Detect which cell encompasses the target text, then output its [x, y] center coordinate. 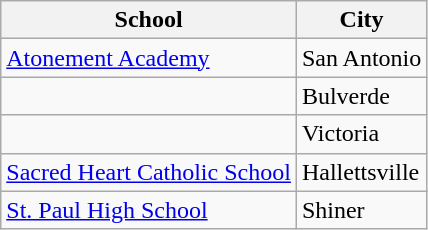
Hallettsville [361, 172]
Sacred Heart Catholic School [149, 172]
Victoria [361, 134]
Shiner [361, 210]
Bulverde [361, 96]
St. Paul High School [149, 210]
Atonement Academy [149, 58]
City [361, 20]
School [149, 20]
San Antonio [361, 58]
